Scan for the cell matching the given text and deliver its [X, Y] coordinate at center. 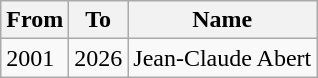
To [98, 20]
2026 [98, 58]
Jean-Claude Abert [222, 58]
From [35, 20]
2001 [35, 58]
Name [222, 20]
